Find where the given text appears and provide that cell's center as (x, y) coordinate. 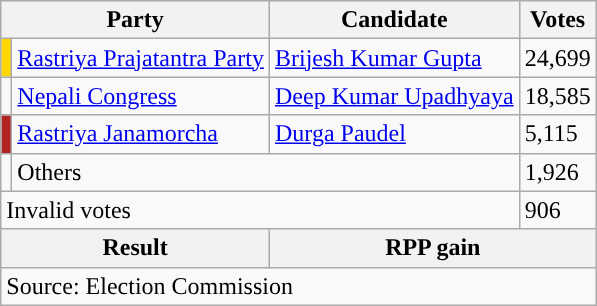
Others (266, 172)
Rastriya Janamorcha (141, 134)
Source: Election Commission (298, 286)
Deep Kumar Upadhyaya (394, 96)
Nepali Congress (141, 96)
18,585 (558, 96)
1,926 (558, 172)
Result (136, 248)
RPP gain (432, 248)
Durga Paudel (394, 134)
Rastriya Prajatantra Party (141, 58)
Candidate (394, 20)
Brijesh Kumar Gupta (394, 58)
Invalid votes (260, 210)
Party (136, 20)
24,699 (558, 58)
906 (558, 210)
5,115 (558, 134)
Votes (558, 20)
